Provide the (x, y) coordinate of the cell's center where the given text is located.  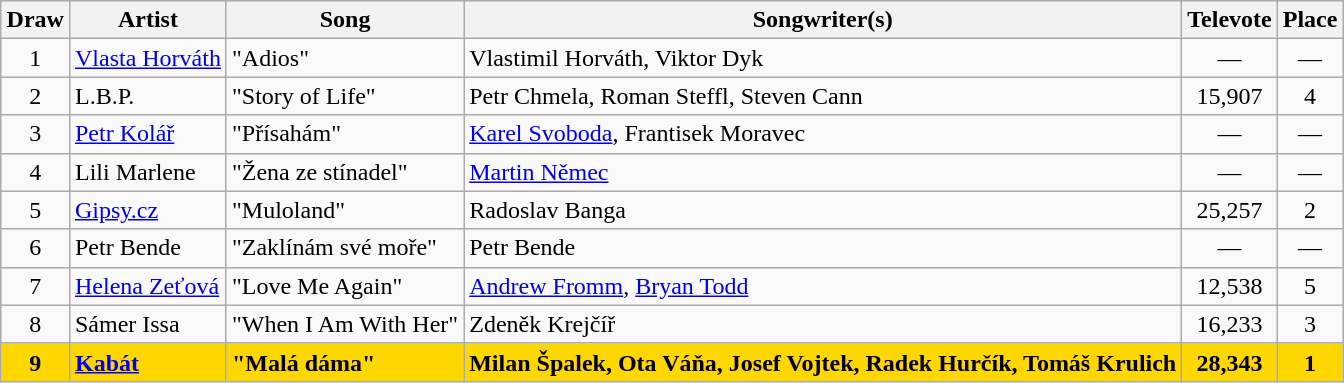
L.B.P. (148, 96)
Andrew Fromm, Bryan Todd (823, 286)
"Adios" (344, 58)
Place (1310, 20)
Song (344, 20)
28,343 (1230, 362)
Sámer Issa (148, 324)
9 (35, 362)
Radoslav Banga (823, 210)
Helena Zeťová (148, 286)
7 (35, 286)
Gipsy.cz (148, 210)
25,257 (1230, 210)
Milan Špalek, Ota Váňa, Josef Vojtek, Radek Hurčík, Tomáš Krulich (823, 362)
Zdeněk Krejčíř (823, 324)
"Žena ze stínadel" (344, 172)
Vlastimil Horváth, Viktor Dyk (823, 58)
12,538 (1230, 286)
"Zaklínám své moře" (344, 248)
16,233 (1230, 324)
"Přísahám" (344, 134)
Vlasta Horváth (148, 58)
Televote (1230, 20)
"Love Me Again" (344, 286)
"When I Am With Her" (344, 324)
Martin Němec (823, 172)
"Muloland" (344, 210)
"Story of Life" (344, 96)
"Malá dáma" (344, 362)
15,907 (1230, 96)
Artist (148, 20)
6 (35, 248)
Petr Chmela, Roman Steffl, Steven Cann (823, 96)
Draw (35, 20)
8 (35, 324)
Songwriter(s) (823, 20)
Petr Kolář (148, 134)
Kabát (148, 362)
Lili Marlene (148, 172)
Karel Svoboda, Frantisek Moravec (823, 134)
